From the cell containing the given text, extract its center point as (x, y) coordinate. 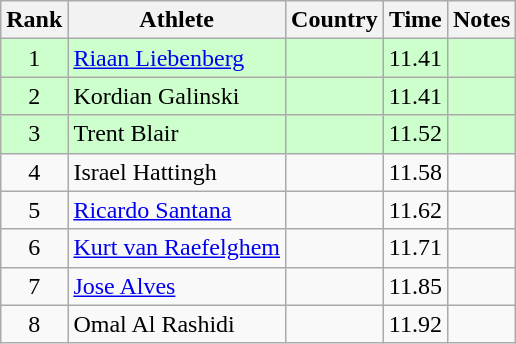
4 (34, 172)
11.58 (415, 172)
Kordian Galinski (177, 96)
Notes (481, 20)
11.62 (415, 210)
Ricardo Santana (177, 210)
Kurt van Raefelghem (177, 248)
Jose Alves (177, 286)
Israel Hattingh (177, 172)
Time (415, 20)
Omal Al Rashidi (177, 324)
5 (34, 210)
11.71 (415, 248)
3 (34, 134)
11.85 (415, 286)
6 (34, 248)
11.92 (415, 324)
7 (34, 286)
8 (34, 324)
Trent Blair (177, 134)
1 (34, 58)
Country (335, 20)
Riaan Liebenberg (177, 58)
11.52 (415, 134)
Rank (34, 20)
2 (34, 96)
Athlete (177, 20)
